Scan for the cell matching the given text and deliver its [X, Y] coordinate at center. 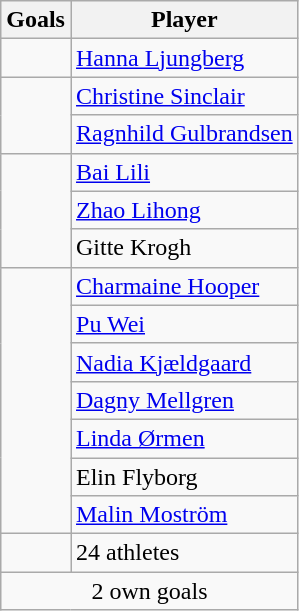
Gitte Krogh [184, 248]
Goals [36, 20]
Ragnhild Gulbrandsen [184, 134]
Zhao Lihong [184, 210]
24 athletes [184, 553]
Hanna Ljungberg [184, 58]
Player [184, 20]
Christine Sinclair [184, 96]
Charmaine Hooper [184, 286]
Elin Flyborg [184, 477]
Bai Lili [184, 172]
Dagny Mellgren [184, 400]
Nadia Kjældgaard [184, 362]
Pu Wei [184, 324]
Malin Moström [184, 515]
2 own goals [150, 591]
Linda Ørmen [184, 438]
